Locate the cell with the specified text and output its [X, Y] center coordinate. 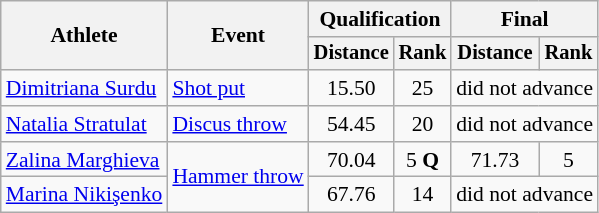
5 [568, 160]
25 [423, 88]
Qualification [380, 19]
54.45 [352, 124]
5 Q [423, 160]
Event [238, 36]
Dimitriana Surdu [84, 88]
71.73 [494, 160]
Discus throw [238, 124]
Hammer throw [238, 178]
Athlete [84, 36]
15.50 [352, 88]
70.04 [352, 160]
Zalina Marghieva [84, 160]
Final [524, 19]
Marina Nikişenko [84, 195]
Natalia Stratulat [84, 124]
14 [423, 195]
67.76 [352, 195]
20 [423, 124]
Shot put [238, 88]
